Provide the [X, Y] coordinate of the cell's center where the given text is located.  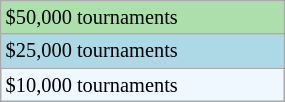
$25,000 tournaments [142, 51]
$50,000 tournaments [142, 17]
$10,000 tournaments [142, 85]
